From the cell containing the given text, extract its center point as [X, Y] coordinate. 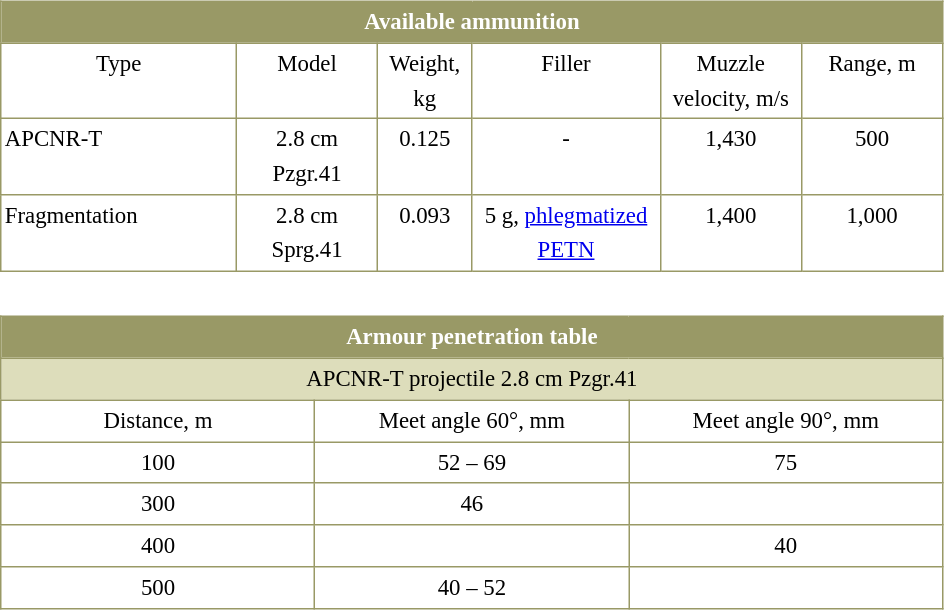
300 [158, 504]
100 [158, 463]
0.125 [425, 157]
2.8 cm Sprg.41 [306, 233]
Weight, kg [425, 81]
1,000 [872, 233]
Model [306, 81]
46 [472, 504]
Available ammunition [472, 22]
40 – 52 [472, 588]
Muzzle velocity, m/s [730, 81]
Filler [566, 81]
1,430 [730, 157]
5 g, phlegmatized PETN [566, 233]
400 [158, 546]
Armour penetration table [472, 338]
- [566, 157]
75 [786, 463]
APCNR-T projectile 2.8 cm Pzgr.41 [472, 379]
1,400 [730, 233]
0.093 [425, 233]
Range, m [872, 81]
Type [118, 81]
APCNR-T [118, 157]
52 – 69 [472, 463]
2.8 cm Pzgr.41 [306, 157]
Meet angle 60°, mm [472, 421]
Fragmentation [118, 233]
40 [786, 546]
Meet angle 90°, mm [786, 421]
Distance, m [158, 421]
